Find where the given text appears and provide that cell's center as [X, Y] coordinate. 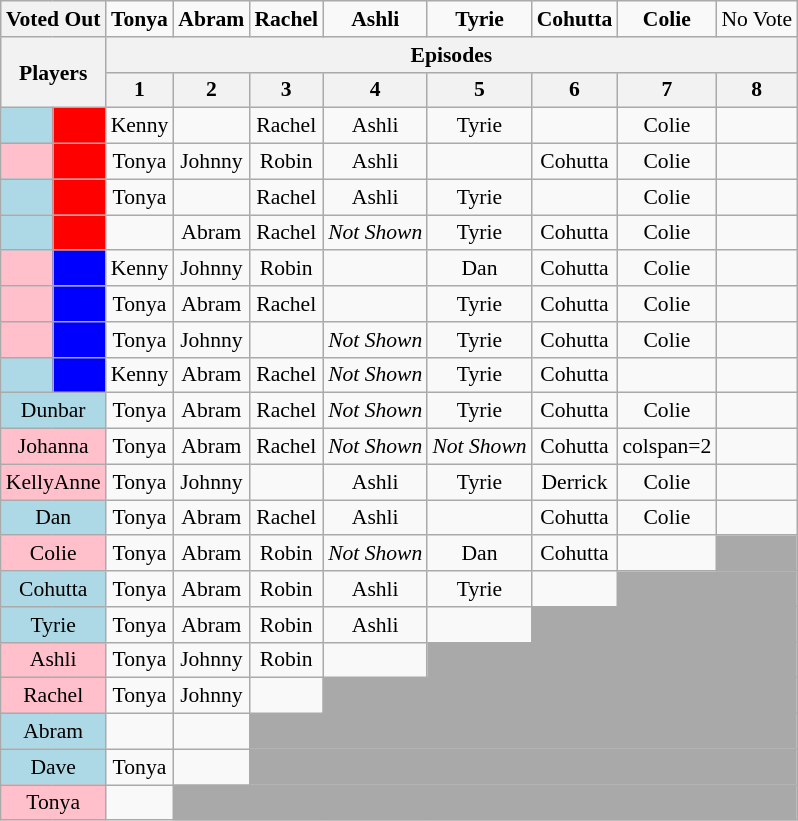
Dunbar [54, 411]
8 [756, 90]
Derrick [575, 482]
5 [479, 90]
6 [575, 90]
1 [140, 90]
Johanna [54, 447]
3 [286, 90]
colspan=2 [666, 447]
2 [211, 90]
Dave [54, 767]
Episodes [452, 55]
7 [666, 90]
Players [54, 72]
Voted Out [54, 19]
4 [375, 90]
KellyAnne [54, 482]
No Vote [756, 19]
